Search for the cell housing the specified text and yield its [X, Y] center coordinate. 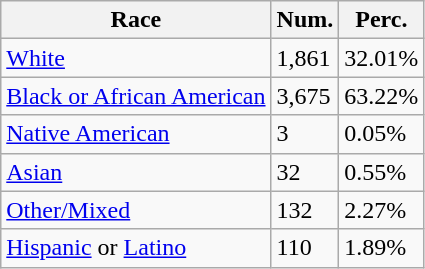
Num. [305, 20]
32 [305, 172]
White [136, 58]
0.05% [382, 134]
2.27% [382, 210]
132 [305, 210]
Other/Mixed [136, 210]
32.01% [382, 58]
1,861 [305, 58]
Perc. [382, 20]
Black or African American [136, 96]
3 [305, 134]
1.89% [382, 248]
Hispanic or Latino [136, 248]
63.22% [382, 96]
110 [305, 248]
Native American [136, 134]
3,675 [305, 96]
Race [136, 20]
0.55% [382, 172]
Asian [136, 172]
